Return the (X, Y) coordinate for the center point of the cell that contains the specified text.  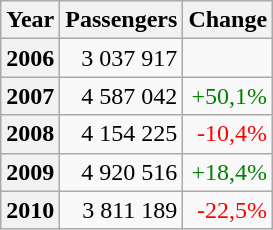
4 154 225 (122, 134)
2008 (30, 134)
+18,4% (228, 172)
Passengers (122, 20)
2007 (30, 96)
2010 (30, 210)
2006 (30, 58)
-10,4% (228, 134)
4 587 042 (122, 96)
4 920 516 (122, 172)
Year (30, 20)
+50,1% (228, 96)
-22,5% (228, 210)
Change (228, 20)
3 811 189 (122, 210)
3 037 917 (122, 58)
2009 (30, 172)
